Return the [X, Y] coordinate for the center point of the cell that contains the specified text.  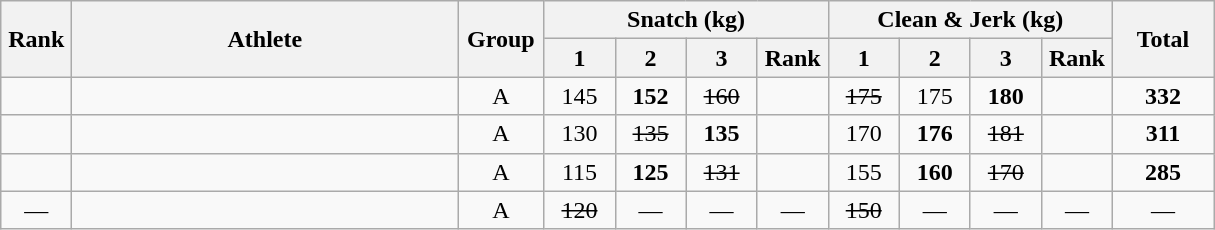
Clean & Jerk (kg) [970, 20]
180 [1006, 96]
285 [1162, 172]
150 [864, 210]
155 [864, 172]
181 [1006, 134]
Total [1162, 39]
176 [934, 134]
145 [580, 96]
Group [501, 39]
Athlete [265, 39]
125 [650, 172]
120 [580, 210]
311 [1162, 134]
Snatch (kg) [686, 20]
152 [650, 96]
130 [580, 134]
115 [580, 172]
332 [1162, 96]
131 [722, 172]
